From the cell containing the given text, extract its center point as (x, y) coordinate. 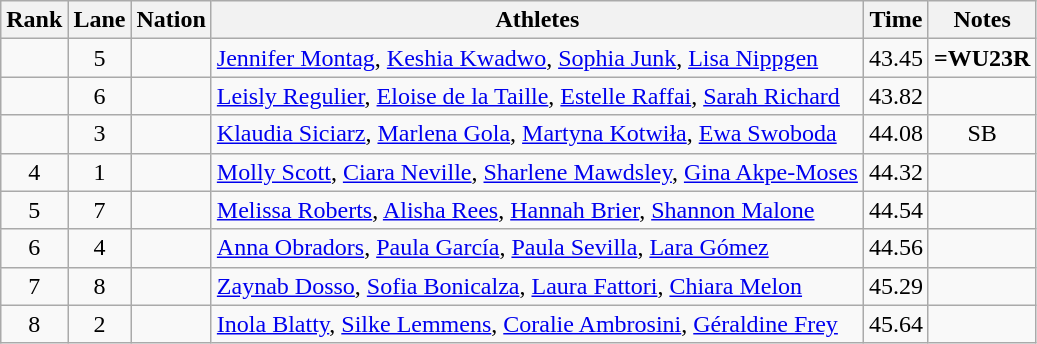
43.45 (896, 58)
Lane (100, 20)
Melissa Roberts, Alisha Rees, Hannah Brier, Shannon Malone (537, 210)
Molly Scott, Ciara Neville, Sharlene Mawdsley, Gina Akpe-Moses (537, 172)
SB (982, 134)
Zaynab Dosso, Sofia Bonicalza, Laura Fattori, Chiara Melon (537, 286)
44.32 (896, 172)
Anna Obradors, Paula García, Paula Sevilla, Lara Gómez (537, 248)
Time (896, 20)
45.64 (896, 324)
45.29 (896, 286)
Leisly Regulier, Eloise de la Taille, Estelle Raffai, Sarah Richard (537, 96)
Nation (171, 20)
=WU23R (982, 58)
43.82 (896, 96)
Inola Blatty, Silke Lemmens, Coralie Ambrosini, Géraldine Frey (537, 324)
Rank (34, 20)
Klaudia Siciarz, Marlena Gola, Martyna Kotwiła, Ewa Swoboda (537, 134)
44.54 (896, 210)
Notes (982, 20)
44.56 (896, 248)
Jennifer Montag, Keshia Kwadwo, Sophia Junk, Lisa Nippgen (537, 58)
2 (100, 324)
1 (100, 172)
44.08 (896, 134)
3 (100, 134)
Athletes (537, 20)
